Return [X, Y] of the center of cell containing provided text 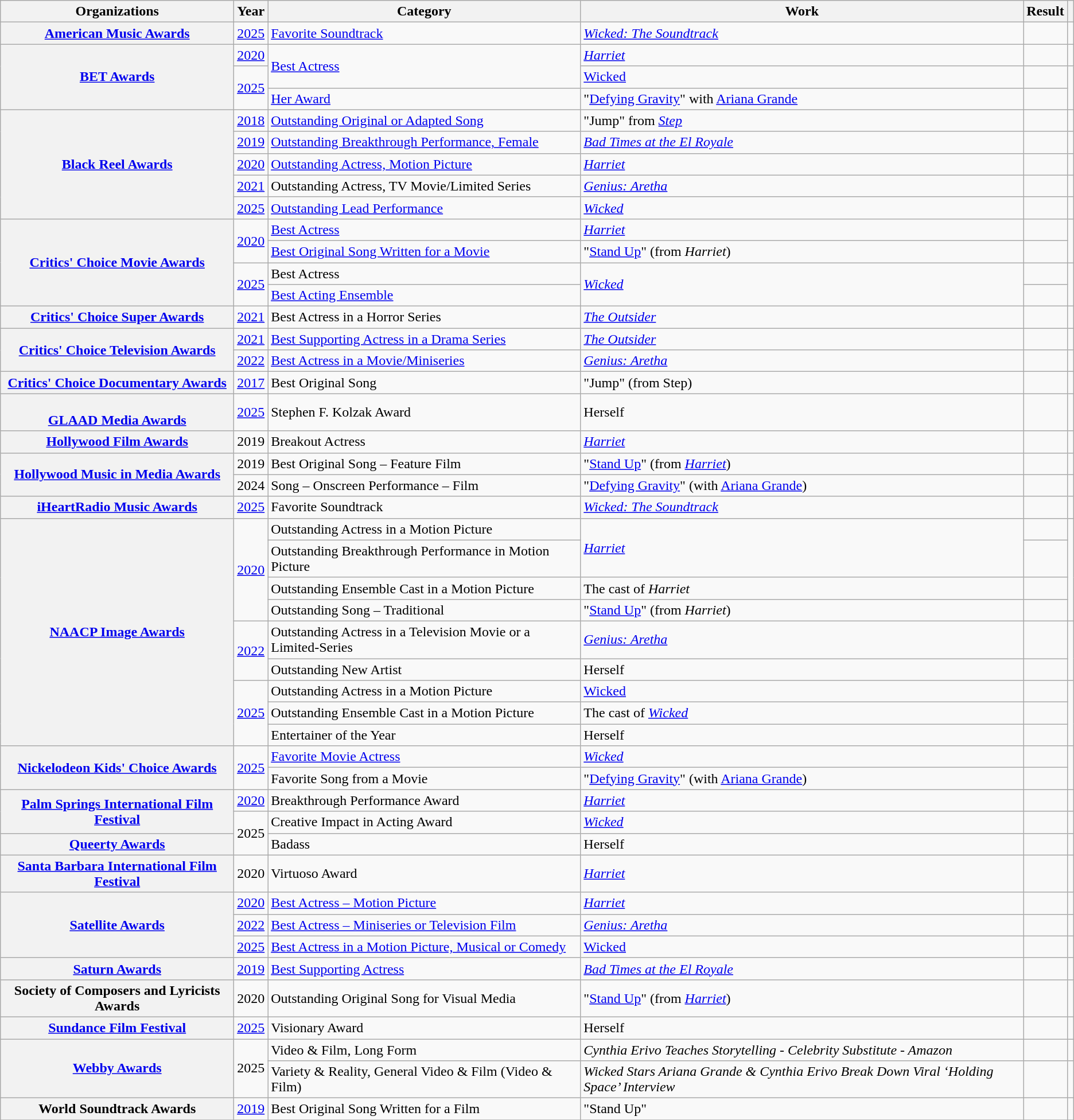
Outstanding Original or Adapted Song [425, 120]
NAACP Image Awards [117, 632]
Virtuoso Award [425, 873]
Best Actress – Miniseries or Television Film [425, 925]
Sundance Film Festival [117, 1028]
Hollywood Music in Media Awards [117, 475]
Breakthrough Performance Award [425, 800]
Critics' Choice Television Awards [117, 350]
Critics' Choice Documentary Awards [117, 383]
Entertainer of the Year [425, 735]
Outstanding Breakthrough Performance in Motion Picture [425, 559]
2018 [251, 120]
"Jump" from Step [802, 120]
Saturn Awards [117, 969]
Best Original Song – Feature Film [425, 464]
Cynthia Erivo Teaches Storytelling - Celebrity Substitute - Amazon [802, 1049]
American Music Awards [117, 33]
Category [425, 11]
Organizations [117, 11]
Song – Onscreen Performance – Film [425, 485]
Palm Springs International Film Festival [117, 811]
Outstanding Actress, Motion Picture [425, 164]
Breakout Actress [425, 442]
iHeartRadio Music Awards [117, 507]
Queerty Awards [117, 844]
Best Original Song [425, 383]
Variety & Reality, General Video & Film (Video & Film) [425, 1080]
Year [251, 11]
BET Awards [117, 77]
Visionary Award [425, 1028]
Hollywood Film Awards [117, 442]
Outstanding Lead Performance [425, 208]
Outstanding Song – Traditional [425, 610]
Best Supporting Actress in a Drama Series [425, 339]
Result [1045, 11]
Best Original Song Written for a Film [425, 1109]
Best Actress in a Movie/Miniseries [425, 361]
Best Actress in a Motion Picture, Musical or Comedy [425, 947]
Her Award [425, 99]
Santa Barbara International Film Festival [117, 873]
Outstanding Actress in a Television Movie or a Limited-Series [425, 639]
Best Actress in a Horror Series [425, 317]
Outstanding Actress, TV Movie/Limited Series [425, 186]
Badass [425, 844]
Outstanding Original Song for Visual Media [425, 998]
Best Supporting Actress [425, 969]
GLAAD Media Awards [117, 412]
Stephen F. Kolzak Award [425, 412]
Nickelodeon Kids' Choice Awards [117, 768]
Favorite Movie Actress [425, 757]
Best Original Song Written for a Movie [425, 251]
Video & Film, Long Form [425, 1049]
Favorite Song from a Movie [425, 779]
Creative Impact in Acting Award [425, 822]
Society of Composers and Lyricists Awards [117, 998]
"Defying Gravity" with Ariana Grande [802, 99]
Outstanding New Artist [425, 670]
The cast of Harriet [802, 588]
Webby Awards [117, 1068]
Critics' Choice Super Awards [117, 317]
Outstanding Breakthrough Performance, Female [425, 142]
Satellite Awards [117, 925]
Best Acting Ensemble [425, 295]
Best Actress – Motion Picture [425, 903]
2024 [251, 485]
"Jump" (from Step) [802, 383]
Work [802, 11]
2017 [251, 383]
The cast of Wicked [802, 713]
Black Reel Awards [117, 164]
"Stand Up" [802, 1109]
Wicked Stars Ariana Grande & Cynthia Erivo Break Down Viral ‘Holding Space’ Interview [802, 1080]
Critics' Choice Movie Awards [117, 262]
World Soundtrack Awards [117, 1109]
